Scan for the cell matching the given text and deliver its (x, y) coordinate at center. 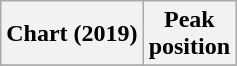
Peakposition (189, 34)
Chart (2019) (72, 34)
